Find where the given text appears and provide that cell's center as (X, Y) coordinate. 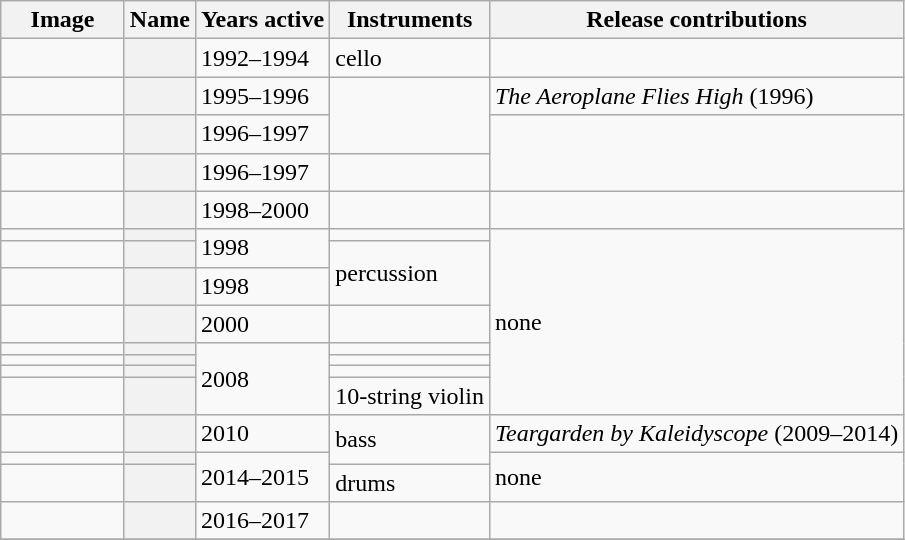
2014–2015 (262, 478)
Name (160, 20)
bass (410, 440)
1992–1994 (262, 58)
cello (410, 58)
2000 (262, 324)
The Aeroplane Flies High (1996) (696, 96)
Teargarden by Kaleidyscope (2009–2014) (696, 434)
drums (410, 483)
1995–1996 (262, 96)
Years active (262, 20)
2010 (262, 434)
1998–2000 (262, 210)
Instruments (410, 20)
2008 (262, 378)
Image (63, 20)
Release contributions (696, 20)
2016–2017 (262, 521)
10-string violin (410, 395)
percussion (410, 272)
